Output the (x, y) coordinate of the center of the cell containing the given text.  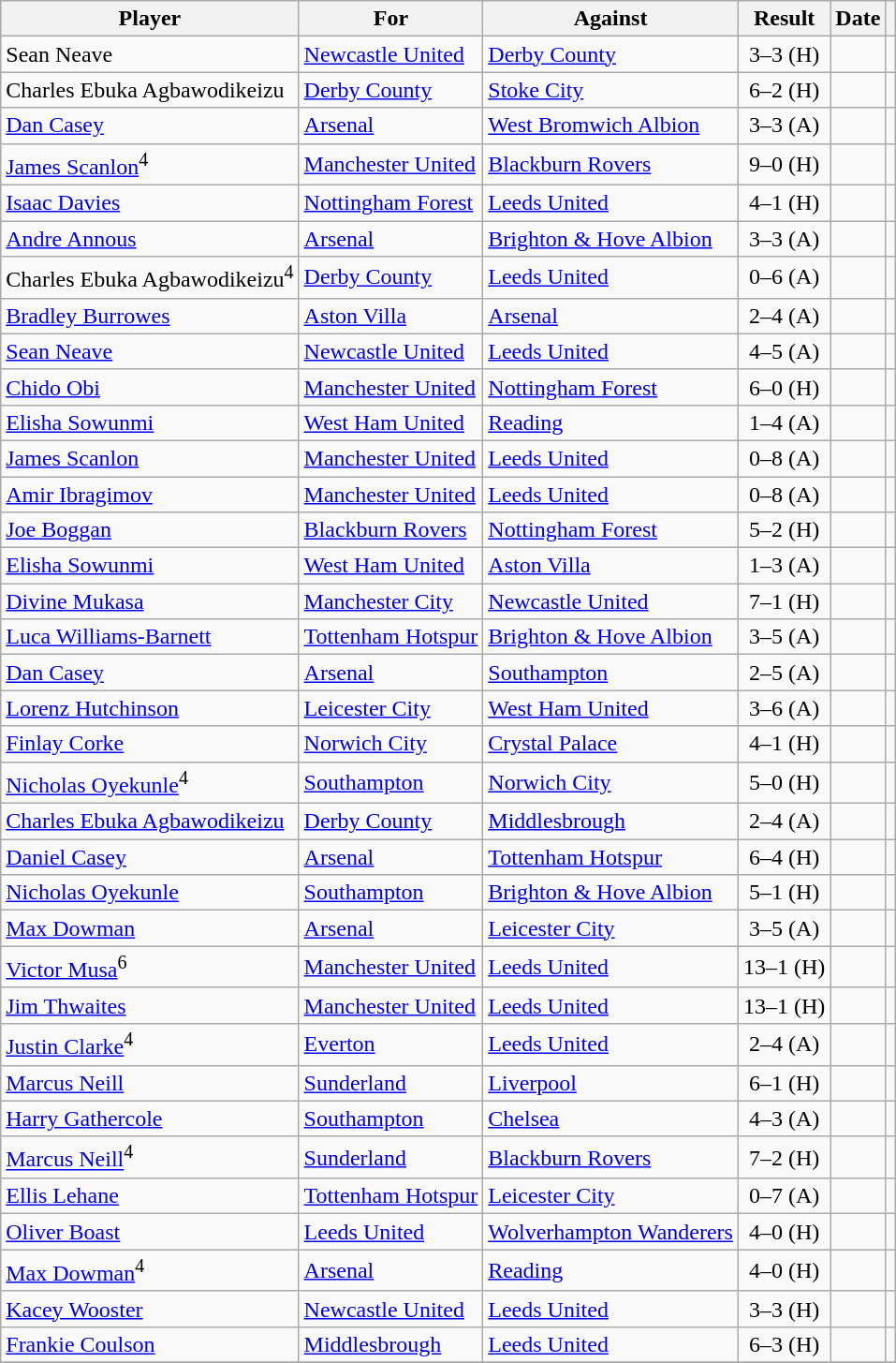
9–0 (H) (784, 165)
Joe Boggan (150, 530)
Victor Musa6 (150, 967)
5–2 (H) (784, 530)
Kacey Wooster (150, 1309)
Result (784, 19)
Divine Mukasa (150, 601)
7–1 (H) (784, 601)
6–2 (H) (784, 90)
6–3 (H) (784, 1344)
0–7 (A) (784, 1196)
3–6 (A) (784, 708)
West Bromwich Albion (610, 126)
Harry Gathercole (150, 1119)
Manchester City (391, 601)
Max Dowman (150, 928)
Finlay Corke (150, 744)
Stoke City (610, 90)
Daniel Casey (150, 857)
Frankie Coulson (150, 1344)
6–4 (H) (784, 857)
6–0 (H) (784, 387)
5–1 (H) (784, 893)
2–5 (A) (784, 673)
Charles Ebuka Agbawodikeizu4 (150, 277)
Isaac Davies (150, 203)
6–1 (H) (784, 1083)
7–2 (H) (784, 1158)
Wolverhampton Wanderers (610, 1232)
James Scanlon4 (150, 165)
Jim Thwaites (150, 1005)
4–3 (A) (784, 1119)
Liverpool (610, 1083)
James Scanlon (150, 458)
Chido Obi (150, 387)
4–5 (A) (784, 351)
Justin Clarke4 (150, 1044)
1–4 (A) (784, 422)
5–0 (H) (784, 783)
Oliver Boast (150, 1232)
Crystal Palace (610, 744)
Ellis Lehane (150, 1196)
Marcus Neill4 (150, 1158)
Marcus Neill (150, 1083)
Nicholas Oyekunle (150, 893)
Amir Ibragimov (150, 495)
Max Dowman4 (150, 1270)
For (391, 19)
Against (610, 19)
Date (858, 19)
Bradley Burrowes (150, 316)
1–3 (A) (784, 566)
Nicholas Oyekunle4 (150, 783)
Luca Williams-Barnett (150, 637)
Everton (391, 1044)
0–6 (A) (784, 277)
Lorenz Hutchinson (150, 708)
Andre Annous (150, 239)
Player (150, 19)
Chelsea (610, 1119)
